Locate the cell with the specified text and output its (X, Y) center coordinate. 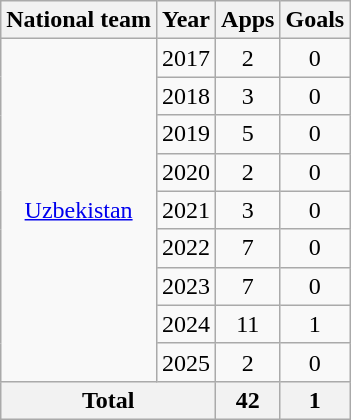
Apps (248, 20)
5 (248, 134)
2023 (186, 286)
Goals (315, 20)
2025 (186, 362)
Year (186, 20)
2018 (186, 96)
2024 (186, 324)
11 (248, 324)
Total (108, 400)
National team (79, 20)
2022 (186, 248)
2019 (186, 134)
2020 (186, 172)
Uzbekistan (79, 210)
42 (248, 400)
2021 (186, 210)
2017 (186, 58)
